Provide the (x, y) coordinate of the cell's center where the given text is located.  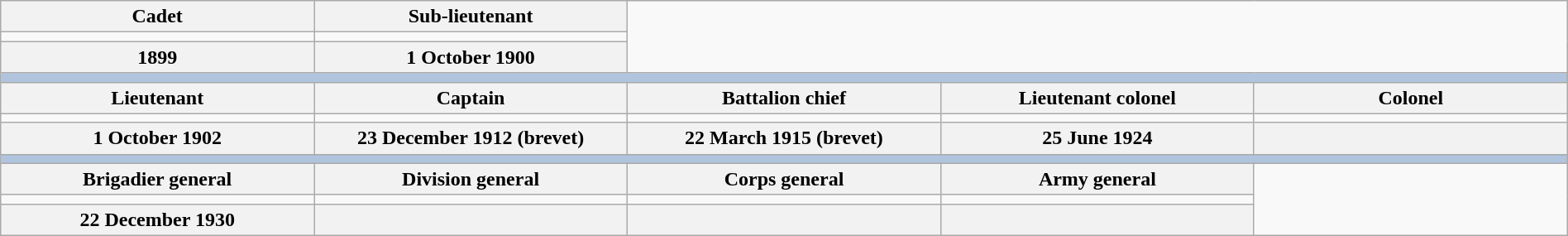
23 December 1912 (brevet) (471, 138)
Army general (1097, 179)
1899 (157, 57)
1 October 1902 (157, 138)
1 October 1900 (471, 57)
Lieutenant colonel (1097, 98)
Brigadier general (157, 179)
Battalion chief (784, 98)
22 March 1915 (brevet) (784, 138)
Lieutenant (157, 98)
Corps general (784, 179)
Colonel (1411, 98)
Cadet (157, 17)
25 June 1924 (1097, 138)
22 December 1930 (157, 219)
Division general (471, 179)
Captain (471, 98)
Sub-lieutenant (471, 17)
